Locate the cell with the specified text and output its [x, y] center coordinate. 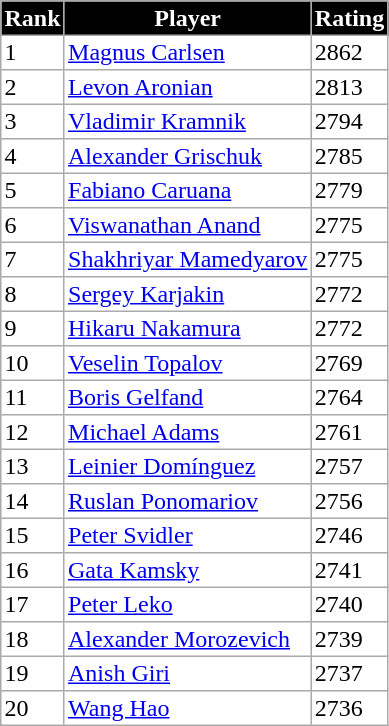
2746 [350, 535]
2785 [350, 156]
7 [33, 259]
20 [33, 708]
2756 [350, 501]
Vladimir Kramnik [188, 121]
18 [33, 639]
12 [33, 432]
Viswanathan Anand [188, 225]
Gata Kamsky [188, 570]
10 [33, 363]
Ruslan Ponomariov [188, 501]
Veselin Topalov [188, 363]
2736 [350, 708]
2769 [350, 363]
2761 [350, 432]
2794 [350, 121]
2 [33, 87]
Hikaru Nakamura [188, 328]
Magnus Carlsen [188, 52]
4 [33, 156]
5 [33, 190]
14 [33, 501]
19 [33, 673]
8 [33, 294]
16 [33, 570]
Player [188, 18]
Fabiano Caruana [188, 190]
Peter Svidler [188, 535]
2741 [350, 570]
Anish Giri [188, 673]
Alexander Grischuk [188, 156]
Boris Gelfand [188, 397]
2740 [350, 604]
Sergey Karjakin [188, 294]
Leinier Domínguez [188, 466]
2764 [350, 397]
15 [33, 535]
2737 [350, 673]
13 [33, 466]
Alexander Morozevich [188, 639]
Wang Hao [188, 708]
17 [33, 604]
Levon Aronian [188, 87]
1 [33, 52]
Shakhriyar Mamedyarov [188, 259]
2813 [350, 87]
2779 [350, 190]
11 [33, 397]
2739 [350, 639]
Rank [33, 18]
2757 [350, 466]
Rating [350, 18]
Michael Adams [188, 432]
3 [33, 121]
2862 [350, 52]
9 [33, 328]
6 [33, 225]
Peter Leko [188, 604]
